Extract the (x, y) coordinate from the center of the cell holding the provided text.  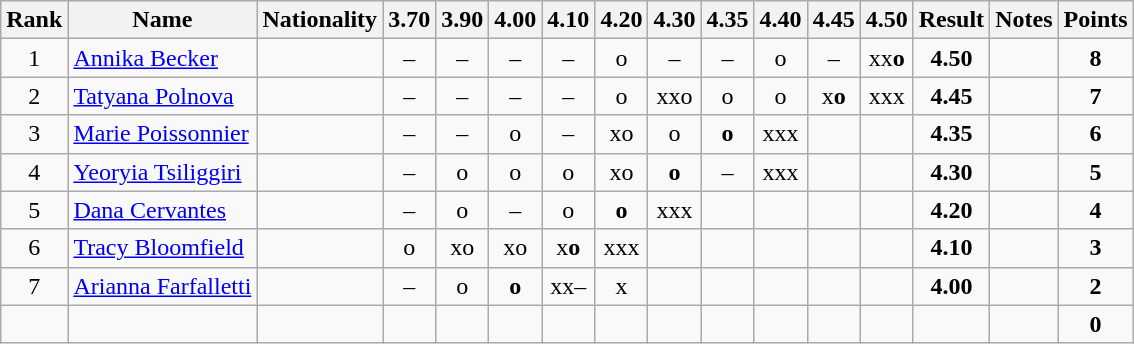
Arianna Farfalletti (162, 286)
xx– (568, 286)
Nationality (320, 20)
Annika Becker (162, 58)
0 (1096, 324)
3.70 (410, 20)
Yeoryia Tsiliggiri (162, 172)
3.90 (462, 20)
Marie Poissonnier (162, 134)
Tracy Bloomfield (162, 248)
Dana Cervantes (162, 210)
Tatyana Polnova (162, 96)
1 (34, 58)
x (622, 286)
Result (951, 20)
Notes (1024, 20)
8 (1096, 58)
Name (162, 20)
4.40 (780, 20)
Points (1096, 20)
Rank (34, 20)
